Detect which cell encompasses the target text, then output its (x, y) center coordinate. 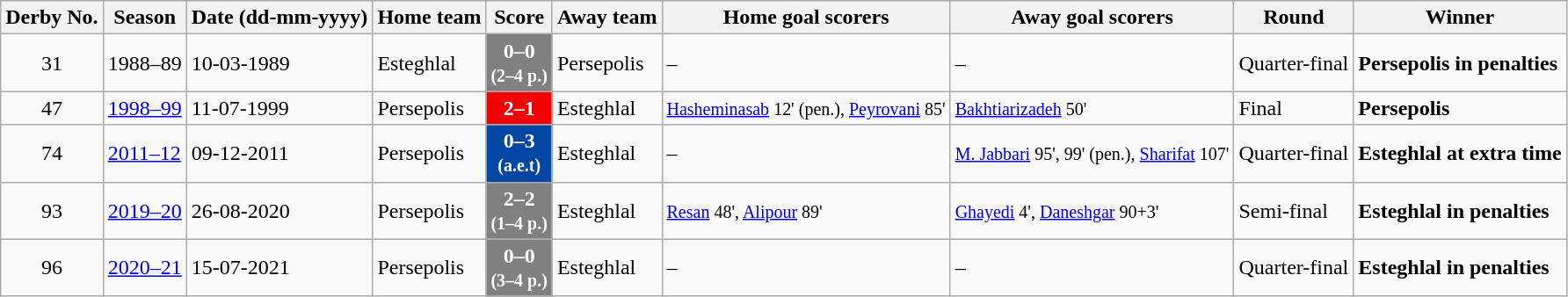
Away team (606, 18)
96 (52, 267)
09-12-2011 (279, 153)
2020–21 (144, 267)
26-08-2020 (279, 211)
Bakhtiarizadeh 50' (1092, 108)
2011–12 (144, 153)
2–2(1–4 p.) (519, 211)
1998–99 (144, 108)
74 (52, 153)
Date (dd-mm-yyyy) (279, 18)
Esteghlal at extra time (1460, 153)
Derby No. (52, 18)
Semi-final (1294, 211)
Ghayedi 4', Daneshgar 90+3' (1092, 211)
Round (1294, 18)
93 (52, 211)
Final (1294, 108)
0–3(a.e.t) (519, 153)
M. Jabbari 95', 99' (pen.), Sharifat 107' (1092, 153)
2–1 (519, 108)
Persepolis in penalties (1460, 63)
11-07-1999 (279, 108)
Season (144, 18)
Home goal scorers (806, 18)
Resan 48', Alipour 89' (806, 211)
47 (52, 108)
10-03-1989 (279, 63)
Score (519, 18)
Away goal scorers (1092, 18)
Home team (429, 18)
0–0(2–4 p.) (519, 63)
2019–20 (144, 211)
Hasheminasab 12' (pen.), Peyrovani 85' (806, 108)
Winner (1460, 18)
15-07-2021 (279, 267)
0–0(3–4 p.) (519, 267)
31 (52, 63)
1988–89 (144, 63)
